Search for the cell housing the specified text and yield its (X, Y) center coordinate. 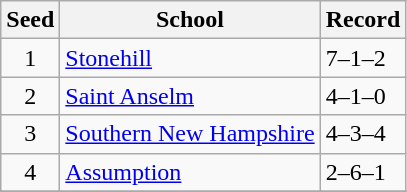
School (190, 20)
7–1–2 (363, 58)
Stonehill (190, 58)
Southern New Hampshire (190, 134)
2–6–1 (363, 172)
4–3–4 (363, 134)
3 (30, 134)
Record (363, 20)
4–1–0 (363, 96)
2 (30, 96)
1 (30, 58)
Seed (30, 20)
4 (30, 172)
Assumption (190, 172)
Saint Anselm (190, 96)
